Locate the cell with the specified text and output its (x, y) center coordinate. 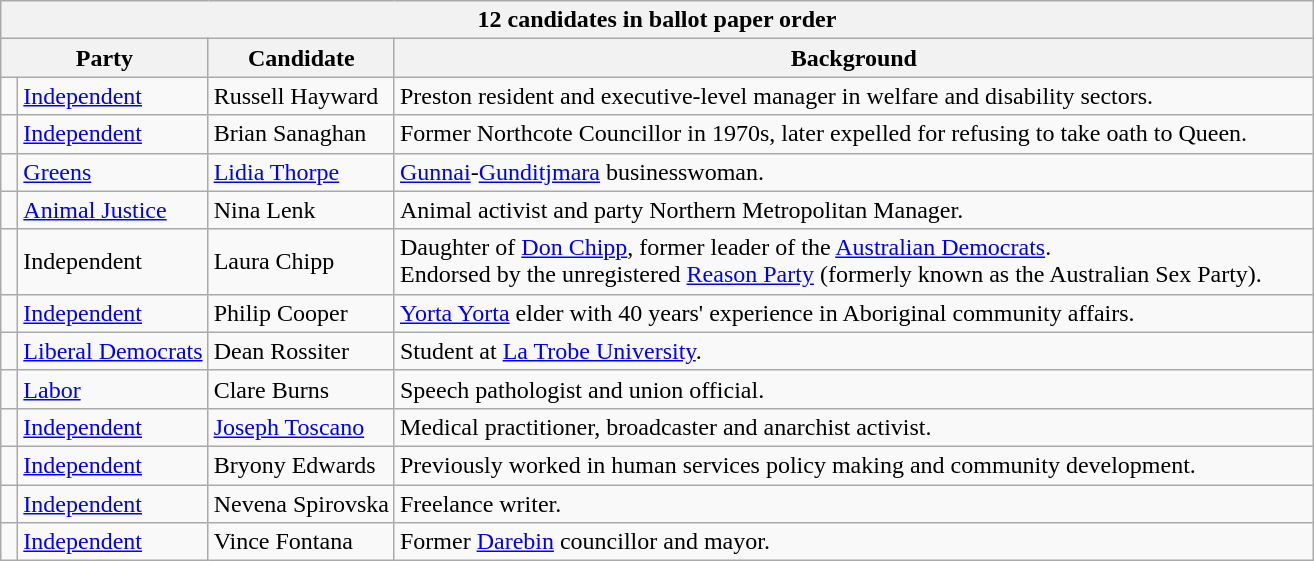
Russell Hayward (301, 96)
Laura Chipp (301, 262)
Vince Fontana (301, 542)
Animal activist and party Northern Metropolitan Manager. (854, 210)
Yorta Yorta elder with 40 years' experience in Aboriginal community affairs. (854, 313)
Student at La Trobe University. (854, 351)
Background (854, 58)
Animal Justice (113, 210)
Nevena Spirovska (301, 503)
Philip Cooper (301, 313)
Joseph Toscano (301, 427)
Nina Lenk (301, 210)
Clare Burns (301, 389)
Speech pathologist and union official. (854, 389)
Candidate (301, 58)
Former Darebin councillor and mayor. (854, 542)
12 candidates in ballot paper order (657, 20)
Medical practitioner, broadcaster and anarchist activist. (854, 427)
Former Northcote Councillor in 1970s, later expelled for refusing to take oath to Queen. (854, 134)
Previously worked in human services policy making and community development. (854, 465)
Freelance writer. (854, 503)
Brian Sanaghan (301, 134)
Liberal Democrats (113, 351)
Dean Rossiter (301, 351)
Greens (113, 172)
Gunnai-Gunditjmara businesswoman. (854, 172)
Preston resident and executive-level manager in welfare and disability sectors. (854, 96)
Lidia Thorpe (301, 172)
Party (104, 58)
Labor (113, 389)
Bryony Edwards (301, 465)
